Return (x, y) of the center of cell containing provided text 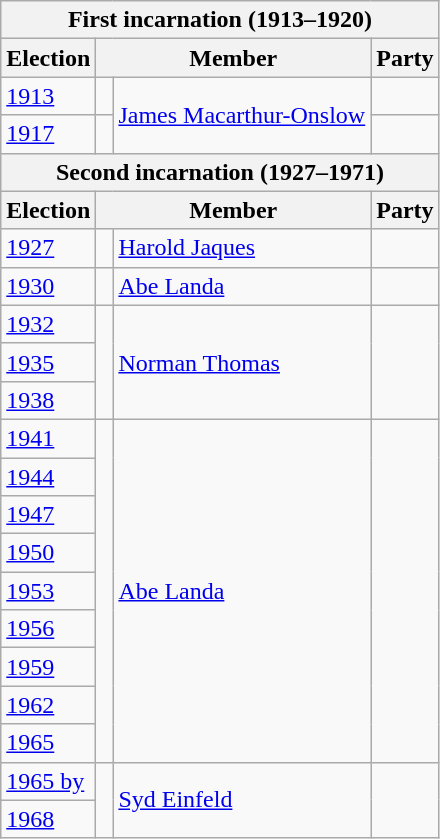
Norman Thomas (242, 362)
1927 (48, 248)
Syd Einfeld (242, 800)
First incarnation (1913–1920) (220, 20)
1917 (48, 134)
1944 (48, 477)
Second incarnation (1927–1971) (220, 172)
1968 (48, 819)
1938 (48, 400)
1913 (48, 96)
1965 by (48, 781)
1947 (48, 515)
1932 (48, 324)
1953 (48, 591)
1959 (48, 667)
1950 (48, 553)
1965 (48, 743)
Harold Jaques (242, 248)
1935 (48, 362)
James Macarthur-Onslow (242, 115)
1956 (48, 629)
1962 (48, 705)
1941 (48, 438)
1930 (48, 286)
